Locate the cell with the specified text and output its (X, Y) center coordinate. 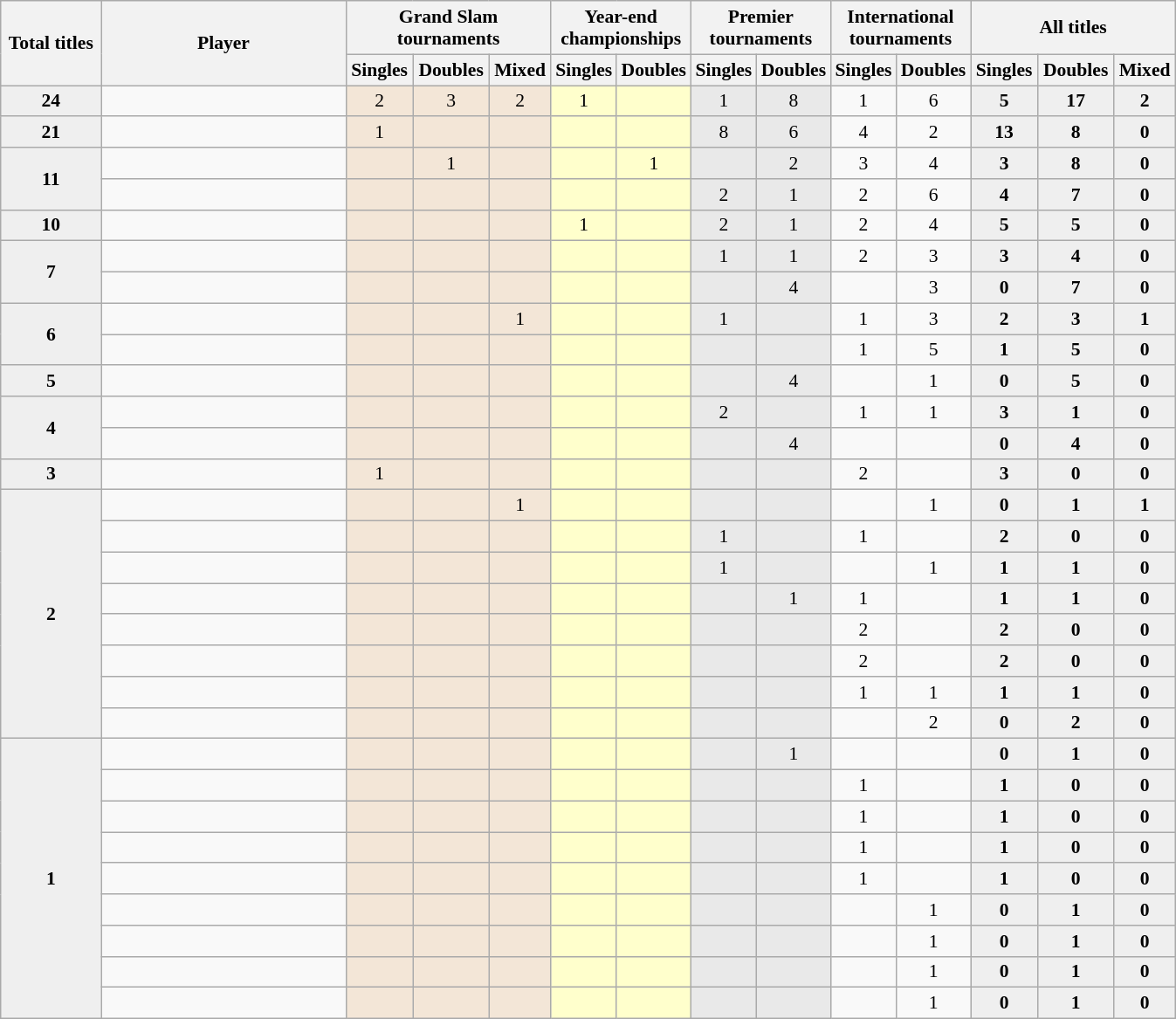
Year-endchampionships (621, 28)
All titles (1074, 28)
Grand Slamtournaments (449, 28)
Total titles (51, 44)
24 (51, 101)
17 (1076, 101)
Premiertournaments (760, 28)
11 (51, 178)
13 (1004, 133)
21 (51, 133)
Player (224, 44)
10 (51, 225)
Internationaltournaments (900, 28)
